Identify which cell holds the provided text, then report its [X, Y] central coordinate. 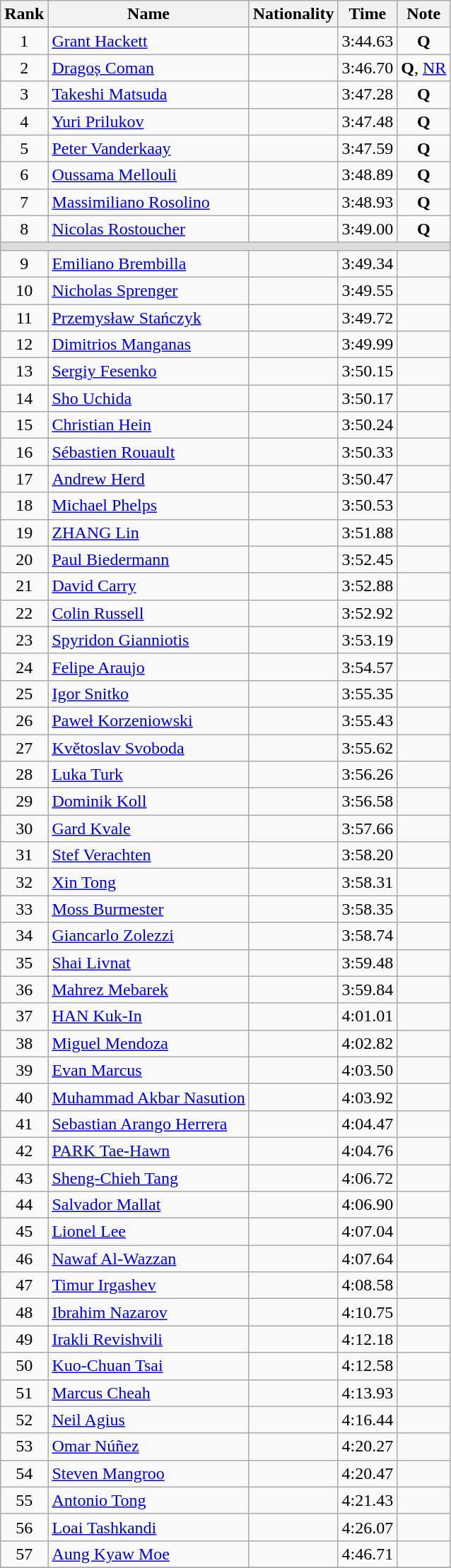
4:07.64 [368, 1259]
3:58.20 [368, 855]
Loai Tashkandi [148, 1527]
22 [24, 613]
3:54.57 [368, 667]
Timur Irgashev [148, 1285]
Grant Hackett [148, 41]
Květoslav Svoboda [148, 748]
3:46.70 [368, 68]
4:46.71 [368, 1554]
Sébastien Rouault [148, 452]
Dominik Koll [148, 802]
3:58.31 [368, 882]
27 [24, 748]
Kuo-Chuan Tsai [148, 1366]
45 [24, 1232]
Sheng-Chieh Tang [148, 1177]
Muhammad Akbar Nasution [148, 1097]
51 [24, 1393]
3:48.89 [368, 175]
Nawaf Al-Wazzan [148, 1259]
3:57.66 [368, 828]
3:50.53 [368, 506]
33 [24, 909]
3:48.93 [368, 202]
4:03.50 [368, 1070]
10 [24, 290]
3:55.35 [368, 694]
3:47.28 [368, 95]
3:58.74 [368, 936]
Emiliano Brembilla [148, 263]
3:50.24 [368, 425]
37 [24, 1016]
Moss Burmester [148, 909]
Dimitrios Manganas [148, 345]
1 [24, 41]
31 [24, 855]
Q, NR [424, 68]
3:50.33 [368, 452]
56 [24, 1527]
21 [24, 586]
3:59.84 [368, 990]
3:55.62 [368, 748]
47 [24, 1285]
4:08.58 [368, 1285]
4:21.43 [368, 1500]
52 [24, 1420]
3:59.48 [368, 963]
39 [24, 1070]
15 [24, 425]
29 [24, 802]
Luka Turk [148, 775]
4:20.47 [368, 1473]
Antonio Tong [148, 1500]
Lionel Lee [148, 1232]
ZHANG Lin [148, 533]
4:12.58 [368, 1366]
Massimiliano Rosolino [148, 202]
PARK Tae-Hawn [148, 1151]
28 [24, 775]
Nicholas Sprenger [148, 290]
23 [24, 640]
6 [24, 175]
3:49.99 [368, 345]
5 [24, 148]
HAN Kuk-In [148, 1016]
Ibrahim Nazarov [148, 1312]
41 [24, 1124]
Nicolas Rostoucher [148, 229]
Oussama Mellouli [148, 175]
3:50.17 [368, 398]
4:06.72 [368, 1177]
16 [24, 452]
34 [24, 936]
3:52.88 [368, 586]
55 [24, 1500]
Felipe Araujo [148, 667]
3:55.43 [368, 720]
Giancarlo Zolezzi [148, 936]
Spyridon Gianniotis [148, 640]
4:04.47 [368, 1124]
Peter Vanderkaay [148, 148]
19 [24, 533]
Aung Kyaw Moe [148, 1554]
32 [24, 882]
3:58.35 [368, 909]
Gard Kvale [148, 828]
Sebastian Arango Herrera [148, 1124]
Name [148, 14]
3:50.47 [368, 479]
3:49.72 [368, 317]
Takeshi Matsuda [148, 95]
Nationality [293, 14]
Stef Verachten [148, 855]
Colin Russell [148, 613]
3:47.48 [368, 121]
46 [24, 1259]
2 [24, 68]
4:13.93 [368, 1393]
24 [24, 667]
4:12.18 [368, 1339]
35 [24, 963]
Mahrez Mebarek [148, 990]
4:16.44 [368, 1420]
3:56.58 [368, 802]
3:56.26 [368, 775]
3:52.92 [368, 613]
36 [24, 990]
4:07.04 [368, 1232]
4:20.27 [368, 1447]
3:49.34 [368, 263]
Neil Agius [148, 1420]
3:49.00 [368, 229]
4:26.07 [368, 1527]
4:03.92 [368, 1097]
Irakli Revishvili [148, 1339]
Yuri Prilukov [148, 121]
9 [24, 263]
12 [24, 345]
Andrew Herd [148, 479]
Evan Marcus [148, 1070]
11 [24, 317]
Time [368, 14]
4:01.01 [368, 1016]
Dragoș Coman [148, 68]
Michael Phelps [148, 506]
57 [24, 1554]
Marcus Cheah [148, 1393]
Sergiy Fesenko [148, 372]
3 [24, 95]
David Carry [148, 586]
44 [24, 1205]
Paweł Korzeniowski [148, 720]
Xin Tong [148, 882]
4:10.75 [368, 1312]
3:47.59 [368, 148]
18 [24, 506]
Steven Mangroo [148, 1473]
17 [24, 479]
Salvador Mallat [148, 1205]
Przemysław Stańczyk [148, 317]
53 [24, 1447]
Igor Snitko [148, 694]
Paul Biedermann [148, 559]
43 [24, 1177]
20 [24, 559]
40 [24, 1097]
3:52.45 [368, 559]
38 [24, 1043]
3:51.88 [368, 533]
Sho Uchida [148, 398]
4:04.76 [368, 1151]
49 [24, 1339]
4:06.90 [368, 1205]
Shai Livnat [148, 963]
Christian Hein [148, 425]
8 [24, 229]
42 [24, 1151]
54 [24, 1473]
7 [24, 202]
4:02.82 [368, 1043]
Note [424, 14]
3:53.19 [368, 640]
14 [24, 398]
3:50.15 [368, 372]
Rank [24, 14]
13 [24, 372]
48 [24, 1312]
4 [24, 121]
25 [24, 694]
Miguel Mendoza [148, 1043]
3:44.63 [368, 41]
50 [24, 1366]
3:49.55 [368, 290]
Omar Núñez [148, 1447]
26 [24, 720]
30 [24, 828]
